Return the [x, y] coordinate for the center point of the cell that contains the specified text.  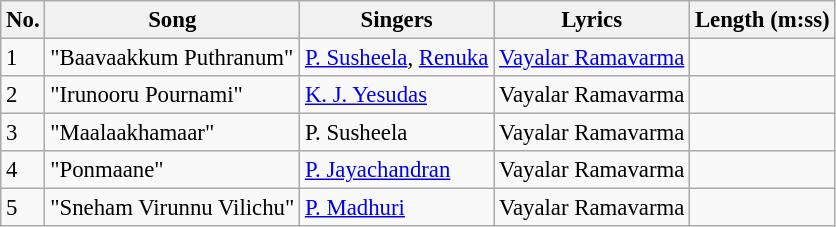
K. J. Yesudas [397, 95]
P. Susheela [397, 133]
4 [23, 170]
5 [23, 208]
"Sneham Virunnu Vilichu" [172, 208]
No. [23, 20]
"Irunooru Pournami" [172, 95]
"Ponmaane" [172, 170]
1 [23, 58]
Length (m:ss) [762, 20]
P. Jayachandran [397, 170]
3 [23, 133]
"Maalaakhamaar" [172, 133]
Singers [397, 20]
P. Madhuri [397, 208]
2 [23, 95]
Lyrics [592, 20]
"Baavaakkum Puthranum" [172, 58]
P. Susheela, Renuka [397, 58]
Song [172, 20]
